Return (x, y) of the center of cell containing provided text 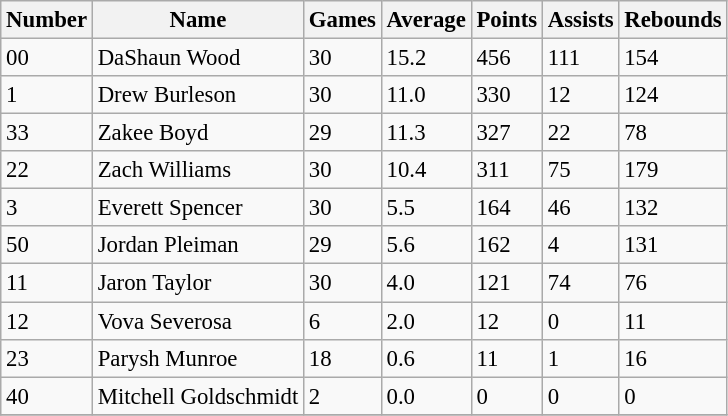
Assists (580, 20)
DaShaun Wood (198, 58)
154 (673, 58)
Average (426, 20)
23 (47, 358)
5.6 (426, 245)
00 (47, 58)
Number (47, 20)
0.6 (426, 358)
164 (506, 208)
5.5 (426, 208)
Zach Williams (198, 170)
330 (506, 95)
46 (580, 208)
78 (673, 133)
456 (506, 58)
40 (47, 396)
33 (47, 133)
Points (506, 20)
2 (343, 396)
Jaron Taylor (198, 283)
4 (580, 245)
3 (47, 208)
11.0 (426, 95)
Jordan Pleiman (198, 245)
Mitchell Goldschmidt (198, 396)
Parysh Munroe (198, 358)
10.4 (426, 170)
50 (47, 245)
162 (506, 245)
124 (673, 95)
Drew Burleson (198, 95)
179 (673, 170)
75 (580, 170)
Vova Severosa (198, 321)
131 (673, 245)
132 (673, 208)
111 (580, 58)
Rebounds (673, 20)
2.0 (426, 321)
Zakee Boyd (198, 133)
327 (506, 133)
6 (343, 321)
16 (673, 358)
Name (198, 20)
76 (673, 283)
11.3 (426, 133)
Games (343, 20)
4.0 (426, 283)
311 (506, 170)
121 (506, 283)
15.2 (426, 58)
0.0 (426, 396)
18 (343, 358)
74 (580, 283)
Everett Spencer (198, 208)
